Search for the cell housing the specified text and yield its [X, Y] center coordinate. 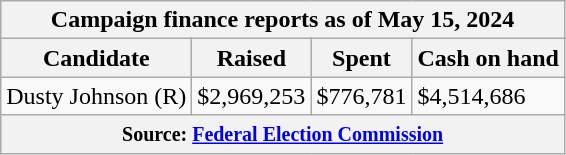
Campaign finance reports as of May 15, 2024 [283, 20]
Cash on hand [488, 58]
$776,781 [362, 96]
$2,969,253 [252, 96]
$4,514,686 [488, 96]
Raised [252, 58]
Source: Federal Election Commission [283, 134]
Dusty Johnson (R) [96, 96]
Candidate [96, 58]
Spent [362, 58]
